Extract the (X, Y) coordinate from the center of the cell holding the provided text.  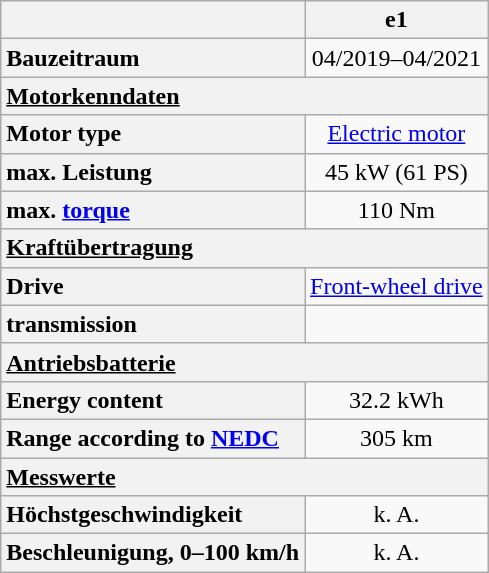
Beschleunigung, 0–100 km/h (153, 553)
Electric motor (397, 134)
max. Leistung (153, 172)
transmission (153, 324)
Kraftübertragung (244, 248)
Messwerte (244, 477)
04/2019–04/2021 (397, 58)
Energy content (153, 400)
Motor type (153, 134)
45 kW (61 PS) (397, 172)
305 km (397, 438)
max. torque (153, 210)
Motorkenndaten (244, 96)
e1 (397, 20)
Bauzeitraum (153, 58)
110 Nm (397, 210)
Drive (153, 286)
32.2 kWh (397, 400)
Front-wheel drive (397, 286)
Range according to NEDC (153, 438)
Antriebsbatterie (244, 362)
Höchstgeschwindigkeit (153, 515)
